Detect which cell encompasses the target text, then output its (x, y) center coordinate. 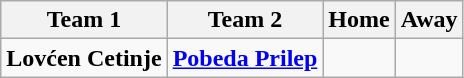
Pobeda Prilep (245, 58)
Team 1 (84, 20)
Lovćen Cetinje (84, 58)
Team 2 (245, 20)
Home (359, 20)
Away (429, 20)
